Identify which cell holds the provided text, then report its [X, Y] central coordinate. 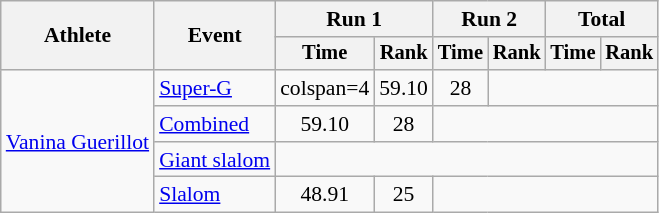
Super-G [214, 88]
Combined [214, 124]
Total [601, 19]
Giant slalom [214, 160]
48.91 [324, 195]
Vanina Guerillot [78, 141]
Run 2 [489, 19]
Athlete [78, 36]
Event [214, 36]
25 [404, 195]
colspan=4 [324, 88]
Slalom [214, 195]
Run 1 [354, 19]
